Locate the cell with the specified text and output its [X, Y] center coordinate. 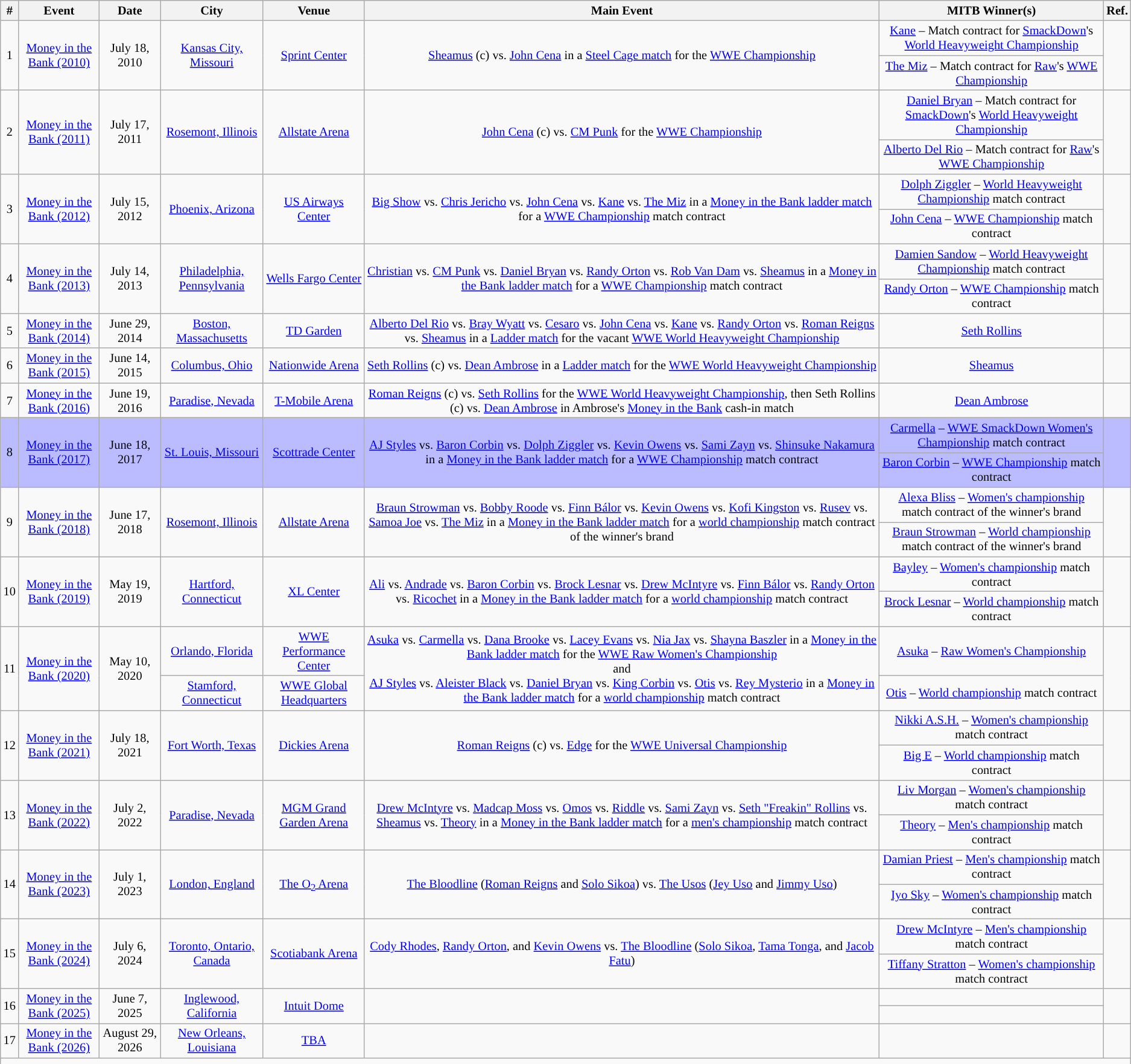
Iyo Sky – Women's championship match contract [992, 902]
Ref. [1117, 10]
Money in the Bank (2012) [59, 209]
Money in the Bank (2024) [59, 953]
T-Mobile Arena [314, 401]
MGM Grand Garden Arena [314, 814]
Money in the Bank (2022) [59, 814]
6 [10, 366]
Boston, Massachusetts [212, 331]
June 29, 2014 [130, 331]
Kane – Match contract for SmackDown's World Heavyweight Championship [992, 38]
Sheamus (c) vs. John Cena in a Steel Cage match for the WWE Championship [622, 55]
Orlando, Florida [212, 651]
Asuka – Raw Women's Championship [992, 651]
Dean Ambrose [992, 401]
Money in the Bank (2013) [59, 279]
Intuit Dome [314, 1006]
Toronto, Ontario, Canada [212, 953]
WWE Global Headquarters [314, 693]
July 18, 2010 [130, 55]
10 [10, 591]
Nikki A.S.H. – Women's championship match contract [992, 727]
City [212, 10]
Money in the Bank (2021) [59, 744]
June 17, 2018 [130, 522]
Money in the Bank (2015) [59, 366]
MITB Winner(s) [992, 10]
July 2, 2022 [130, 814]
Philadelphia, Pennsylvania [212, 279]
July 15, 2012 [130, 209]
Scottrade Center [314, 452]
TD Garden [314, 331]
Wells Fargo Center [314, 279]
Fort Worth, Texas [212, 744]
Hartford, Connecticut [212, 591]
Venue [314, 10]
June 7, 2025 [130, 1006]
Main Event [622, 10]
Damien Sandow – World Heavyweight Championship match contract [992, 261]
Otis – World championship match contract [992, 693]
Money in the Bank (2019) [59, 591]
Dickies Arena [314, 744]
Liv Morgan – Women's championship match contract [992, 797]
June 19, 2016 [130, 401]
WWE Performance Center [314, 651]
Baron Corbin – WWE Championship match contract [992, 470]
Kansas City, Missouri [212, 55]
May 19, 2019 [130, 591]
# [10, 10]
Roman Reigns (c) vs. Edge for the WWE Universal Championship [622, 744]
July 18, 2021 [130, 744]
TBA [314, 1040]
Brock Lesnar – World championship match contract [992, 609]
Money in the Bank (2023) [59, 884]
17 [10, 1040]
XL Center [314, 591]
Randy Orton – WWE Championship match contract [992, 296]
Theory – Men's championship match contract [992, 832]
The O2 Arena [314, 884]
Date [130, 10]
Phoenix, Arizona [212, 209]
July 14, 2013 [130, 279]
11 [10, 668]
Big Show vs. Chris Jericho vs. John Cena vs. Kane vs. The Miz in a Money in the Bank ladder match for a WWE Championship match contract [622, 209]
May 10, 2020 [130, 668]
12 [10, 744]
5 [10, 331]
St. Louis, Missouri [212, 452]
Seth Rollins [992, 331]
13 [10, 814]
Money in the Bank (2026) [59, 1040]
3 [10, 209]
Alberto Del Rio – Match contract for Raw's WWE Championship [992, 157]
July 17, 2011 [130, 131]
Money in the Bank (2018) [59, 522]
Money in the Bank (2014) [59, 331]
Scotiabank Arena [314, 953]
August 29, 2026 [130, 1040]
Sheamus [992, 366]
Inglewood, California [212, 1006]
Damian Priest – Men's championship match contract [992, 867]
Money in the Bank (2020) [59, 668]
July 6, 2024 [130, 953]
Nationwide Arena [314, 366]
Cody Rhodes, Randy Orton, and Kevin Owens vs. The Bloodline (Solo Sikoa, Tama Tonga, and Jacob Fatu) [622, 953]
Carmella – WWE SmackDown Women's Championship match contract [992, 435]
Money in the Bank (2017) [59, 452]
2 [10, 131]
Big E – World championship match contract [992, 762]
John Cena (c) vs. CM Punk for the WWE Championship [622, 131]
1 [10, 55]
15 [10, 953]
4 [10, 279]
Daniel Bryan – Match contract for SmackDown's World Heavyweight Championship [992, 115]
14 [10, 884]
Money in the Bank (2010) [59, 55]
Stamford, Connecticut [212, 693]
July 1, 2023 [130, 884]
Sprint Center [314, 55]
June 18, 2017 [130, 452]
Dolph Ziggler – World Heavyweight Championship match contract [992, 192]
US Airways Center [314, 209]
Bayley – Women's championship match contract [992, 574]
Drew McIntyre – Men's championship match contract [992, 936]
Money in the Bank (2016) [59, 401]
Tiffany Stratton – Women's championship match contract [992, 971]
Money in the Bank (2025) [59, 1006]
London, England [212, 884]
The Miz – Match contract for Raw's WWE Championship [992, 73]
16 [10, 1006]
John Cena – WWE Championship match contract [992, 226]
Seth Rollins (c) vs. Dean Ambrose in a Ladder match for the WWE World Heavyweight Championship [622, 366]
9 [10, 522]
Money in the Bank (2011) [59, 131]
Columbus, Ohio [212, 366]
June 14, 2015 [130, 366]
8 [10, 452]
Alexa Bliss – Women's championship match contract of the winner's brand [992, 505]
Event [59, 10]
New Orleans, Louisiana [212, 1040]
7 [10, 401]
Braun Strowman – World championship match contract of the winner's brand [992, 539]
The Bloodline (Roman Reigns and Solo Sikoa) vs. The Usos (Jey Uso and Jimmy Uso) [622, 884]
